From the cell containing the given text, extract its center point as (X, Y) coordinate. 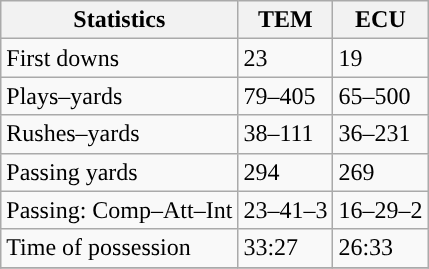
First downs (120, 58)
Statistics (120, 20)
294 (286, 172)
Plays–yards (120, 96)
19 (380, 58)
23–41–3 (286, 210)
23 (286, 58)
65–500 (380, 96)
Passing yards (120, 172)
Time of possession (120, 248)
36–231 (380, 134)
Rushes–yards (120, 134)
38–111 (286, 134)
26:33 (380, 248)
ECU (380, 20)
TEM (286, 20)
16–29–2 (380, 210)
Passing: Comp–Att–Int (120, 210)
269 (380, 172)
33:27 (286, 248)
79–405 (286, 96)
